Pinpoint the cell where the given text exists, returning its (X, Y) midpoint coordinate. 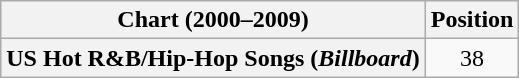
Position (472, 20)
38 (472, 58)
Chart (2000–2009) (213, 20)
US Hot R&B/Hip-Hop Songs (Billboard) (213, 58)
